Return the (x, y) coordinate for the center point of the cell that contains the specified text.  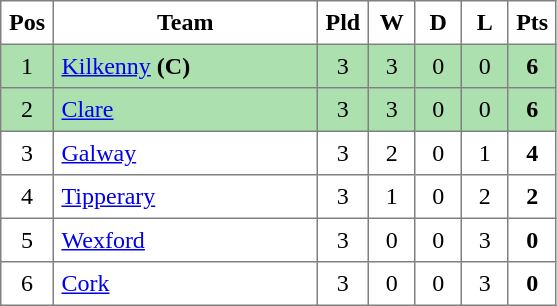
Kilkenny (C) (185, 66)
Galway (185, 153)
Pos (27, 23)
L (484, 23)
D (438, 23)
5 (27, 240)
Pld (342, 23)
Tipperary (185, 197)
Team (185, 23)
W (391, 23)
Cork (185, 284)
Pts (532, 23)
Clare (185, 110)
Wexford (185, 240)
